Return [x, y] of the center of cell containing provided text 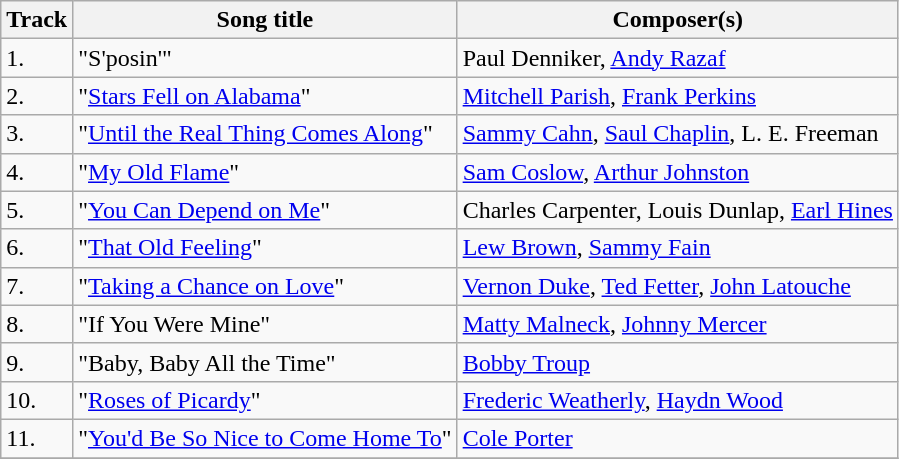
Composer(s) [678, 20]
Lew Brown, Sammy Fain [678, 248]
Sam Coslow, Arthur Johnston [678, 172]
Song title [265, 20]
7. [37, 286]
"Baby, Baby All the Time" [265, 362]
"That Old Feeling" [265, 248]
Mitchell Parish, Frank Perkins [678, 96]
4. [37, 172]
"If You Were Mine" [265, 324]
"S'posin'" [265, 58]
Frederic Weatherly, Haydn Wood [678, 400]
8. [37, 324]
"My Old Flame" [265, 172]
"Until the Real Thing Comes Along" [265, 134]
"You Can Depend on Me" [265, 210]
10. [37, 400]
Charles Carpenter, Louis Dunlap, Earl Hines [678, 210]
Track [37, 20]
2. [37, 96]
"Stars Fell on Alabama" [265, 96]
Sammy Cahn, Saul Chaplin, L. E. Freeman [678, 134]
Cole Porter [678, 438]
1. [37, 58]
"You'd Be So Nice to Come Home To" [265, 438]
5. [37, 210]
"Taking a Chance on Love" [265, 286]
9. [37, 362]
"Roses of Picardy" [265, 400]
Vernon Duke, Ted Fetter, John Latouche [678, 286]
Matty Malneck, Johnny Mercer [678, 324]
Paul Denniker, Andy Razaf [678, 58]
Bobby Troup [678, 362]
3. [37, 134]
6. [37, 248]
11. [37, 438]
